Find where the given text appears and provide that cell's center as [X, Y] coordinate. 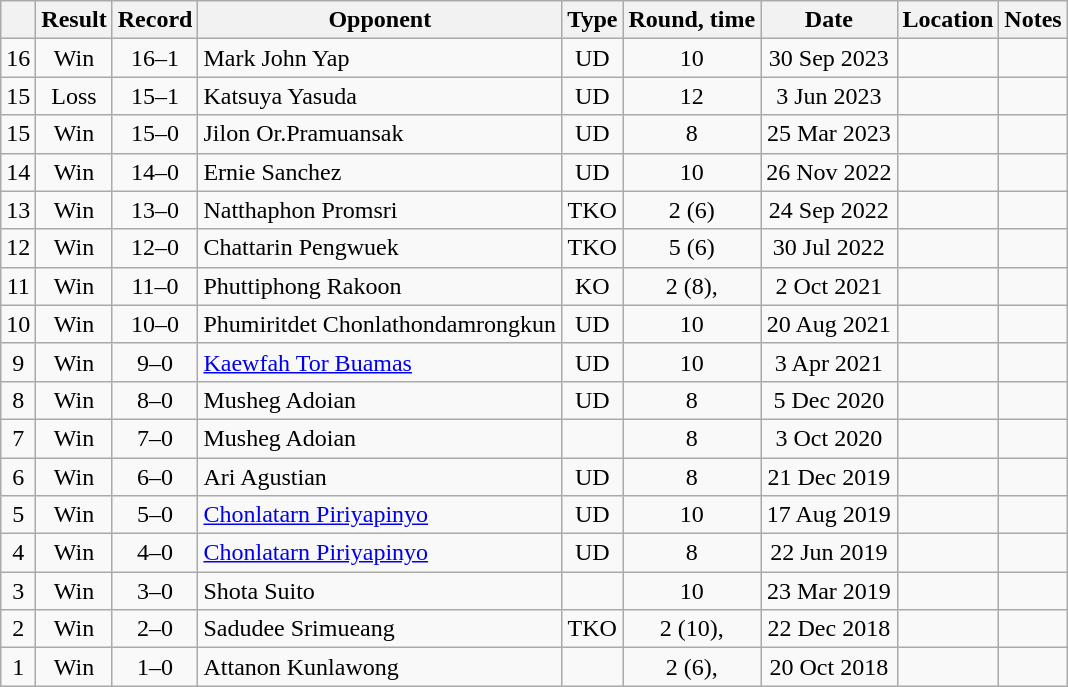
7–0 [155, 438]
Loss [74, 96]
Location [948, 20]
30 Jul 2022 [829, 248]
2 (6), [692, 667]
2 [18, 629]
15–1 [155, 96]
Phumiritdet Chonlathondamrongkun [380, 324]
Record [155, 20]
20 Oct 2018 [829, 667]
11 [18, 286]
4 [18, 553]
23 Mar 2019 [829, 591]
6 [18, 477]
Date [829, 20]
8–0 [155, 400]
16–1 [155, 58]
3 Oct 2020 [829, 438]
2 (6) [692, 210]
3 Jun 2023 [829, 96]
22 Dec 2018 [829, 629]
Jilon Or.Pramuansak [380, 134]
9–0 [155, 362]
3–0 [155, 591]
11–0 [155, 286]
20 Aug 2021 [829, 324]
Natthaphon Promsri [380, 210]
Shota Suito [380, 591]
Ari Agustian [380, 477]
13 [18, 210]
KO [592, 286]
Kaewfah Tor Buamas [380, 362]
Round, time [692, 20]
14–0 [155, 172]
30 Sep 2023 [829, 58]
Sadudee Srimueang [380, 629]
6–0 [155, 477]
4–0 [155, 553]
17 Aug 2019 [829, 515]
5 Dec 2020 [829, 400]
14 [18, 172]
26 Nov 2022 [829, 172]
21 Dec 2019 [829, 477]
5 (6) [692, 248]
Phuttiphong Rakoon [380, 286]
2 Oct 2021 [829, 286]
Notes [1033, 20]
3 [18, 591]
25 Mar 2023 [829, 134]
Opponent [380, 20]
3 Apr 2021 [829, 362]
5–0 [155, 515]
Result [74, 20]
1–0 [155, 667]
5 [18, 515]
2 (8), [692, 286]
16 [18, 58]
9 [18, 362]
Katsuya Yasuda [380, 96]
10–0 [155, 324]
15–0 [155, 134]
Mark John Yap [380, 58]
Attanon Kunlawong [380, 667]
Ernie Sanchez [380, 172]
22 Jun 2019 [829, 553]
13–0 [155, 210]
2–0 [155, 629]
24 Sep 2022 [829, 210]
7 [18, 438]
Type [592, 20]
1 [18, 667]
2 (10), [692, 629]
Chattarin Pengwuek [380, 248]
12–0 [155, 248]
